From the cell containing the given text, extract its center point as (x, y) coordinate. 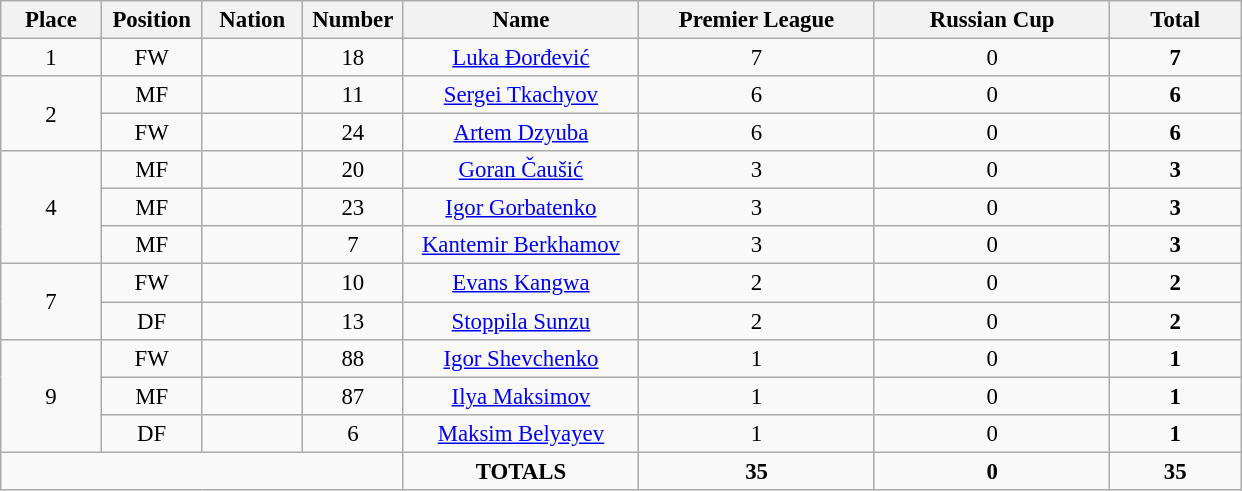
Total (1176, 20)
Place (52, 20)
18 (354, 58)
Artem Dzyuba (521, 133)
Evans Kangwa (521, 283)
Ilya Maksimov (521, 396)
10 (354, 283)
Name (521, 20)
Kantemir Berkhamov (521, 245)
20 (354, 170)
Maksim Belyayev (521, 433)
TOTALS (521, 471)
Russian Cup (992, 20)
Luka Đorđević (521, 58)
Sergei Tkachyov (521, 95)
Premier League (757, 20)
88 (354, 358)
4 (52, 208)
13 (354, 321)
87 (354, 396)
Number (354, 20)
Goran Čaušić (521, 170)
Position (152, 20)
11 (354, 95)
9 (52, 396)
Nation (252, 20)
Igor Shevchenko (521, 358)
Igor Gorbatenko (521, 208)
23 (354, 208)
Stoppila Sunzu (521, 321)
24 (354, 133)
